For the text-containing cell, return its midpoint in [X, Y] coordinate format. 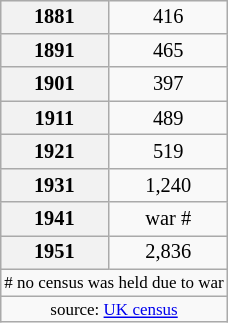
397 [168, 84]
war # [168, 219]
1911 [54, 118]
1,240 [168, 185]
1901 [54, 84]
416 [168, 17]
1941 [54, 219]
1931 [54, 185]
# no census was held due to war [114, 282]
1881 [54, 17]
2,836 [168, 253]
465 [168, 51]
1951 [54, 253]
1891 [54, 51]
1921 [54, 152]
519 [168, 152]
source: UK census [114, 309]
489 [168, 118]
